For the text-containing cell, return its midpoint in [x, y] coordinate format. 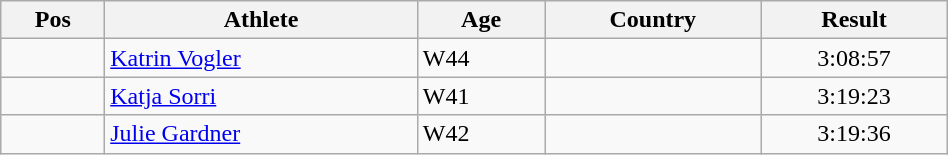
3:08:57 [854, 58]
Result [854, 20]
3:19:36 [854, 134]
Country [653, 20]
W41 [481, 96]
Pos [53, 20]
Athlete [262, 20]
W42 [481, 134]
Age [481, 20]
W44 [481, 58]
Katrin Vogler [262, 58]
Katja Sorri [262, 96]
3:19:23 [854, 96]
Julie Gardner [262, 134]
